For the text-containing cell, return its midpoint in [x, y] coordinate format. 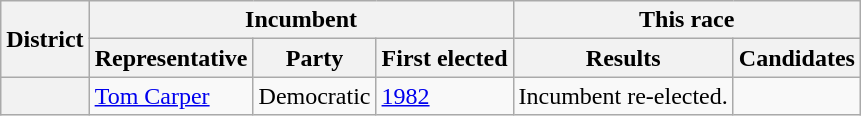
This race [686, 20]
Democratic [314, 96]
1982 [444, 96]
District [45, 39]
Results [623, 58]
Incumbent re-elected. [623, 96]
First elected [444, 58]
Party [314, 58]
Tom Carper [171, 96]
Candidates [796, 58]
Representative [171, 58]
Incumbent [301, 20]
